Provide the [x, y] coordinate of the cell's center where the given text is located.  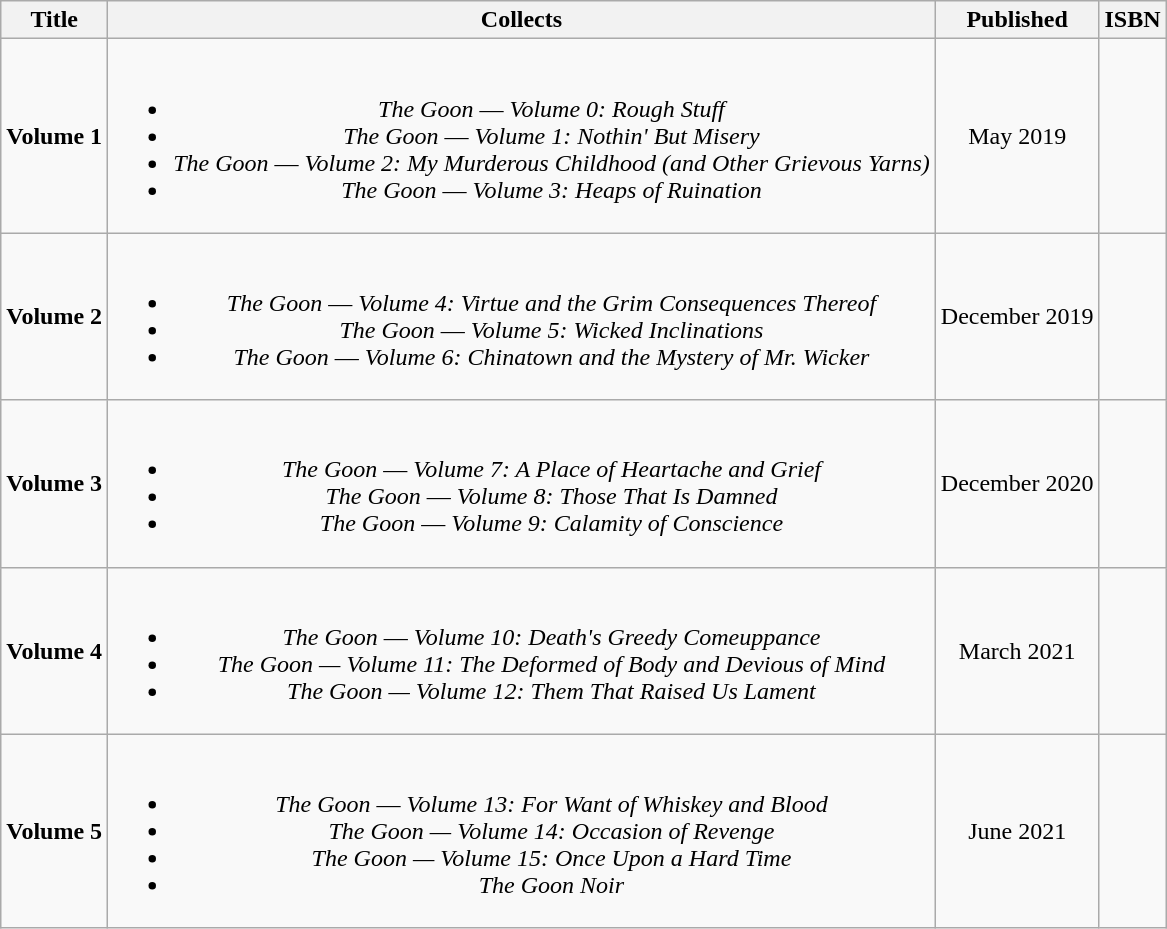
March 2021 [1017, 650]
Volume 5 [54, 831]
The Goon ― Volume 13: For Want of Whiskey and BloodThe Goon — Volume 14: Occasion of RevengeThe Goon — Volume 15: Once Upon a Hard TimeThe Goon Noir [522, 831]
June 2021 [1017, 831]
Volume 3 [54, 484]
Volume 1 [54, 136]
Title [54, 20]
Collects [522, 20]
The Goon ― Volume 7: A Place of Heartache and GriefThe Goon ― Volume 8: Those That Is DamnedThe Goon ― Volume 9: Calamity of Conscience [522, 484]
December 2020 [1017, 484]
Volume 2 [54, 316]
May 2019 [1017, 136]
ISBN [1132, 20]
Volume 4 [54, 650]
December 2019 [1017, 316]
Published [1017, 20]
